Return (X, Y) of the center of cell containing provided text 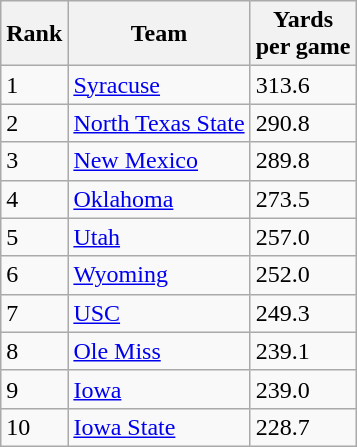
Syracuse (159, 85)
228.7 (303, 427)
7 (34, 313)
257.0 (303, 237)
2 (34, 123)
USC (159, 313)
239.0 (303, 389)
313.6 (303, 85)
Yardsper game (303, 34)
289.8 (303, 161)
New Mexico (159, 161)
252.0 (303, 275)
Iowa State (159, 427)
Wyoming (159, 275)
290.8 (303, 123)
Team (159, 34)
4 (34, 199)
Iowa (159, 389)
239.1 (303, 351)
9 (34, 389)
273.5 (303, 199)
10 (34, 427)
Rank (34, 34)
6 (34, 275)
North Texas State (159, 123)
1 (34, 85)
Oklahoma (159, 199)
Utah (159, 237)
3 (34, 161)
Ole Miss (159, 351)
249.3 (303, 313)
5 (34, 237)
8 (34, 351)
